Identify which cell holds the provided text, then report its [X, Y] central coordinate. 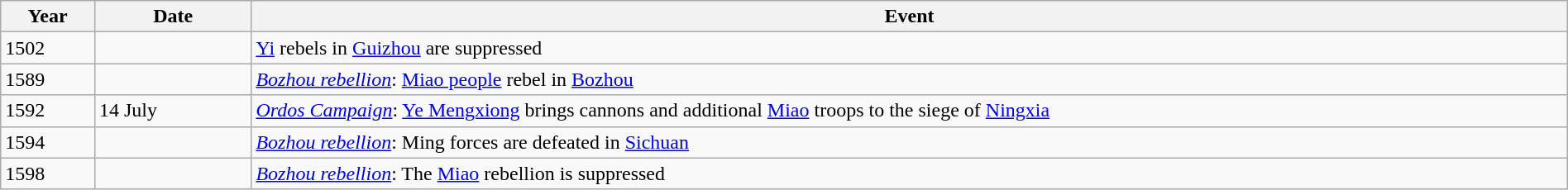
1592 [48, 111]
Bozhou rebellion: Ming forces are defeated in Sichuan [910, 142]
1594 [48, 142]
Event [910, 17]
Bozhou rebellion: The Miao rebellion is suppressed [910, 173]
14 July [172, 111]
1589 [48, 79]
1502 [48, 48]
Bozhou rebellion: Miao people rebel in Bozhou [910, 79]
Date [172, 17]
Year [48, 17]
1598 [48, 173]
Ordos Campaign: Ye Mengxiong brings cannons and additional Miao troops to the siege of Ningxia [910, 111]
Yi rebels in Guizhou are suppressed [910, 48]
